Return [x, y] of the center of cell containing provided text 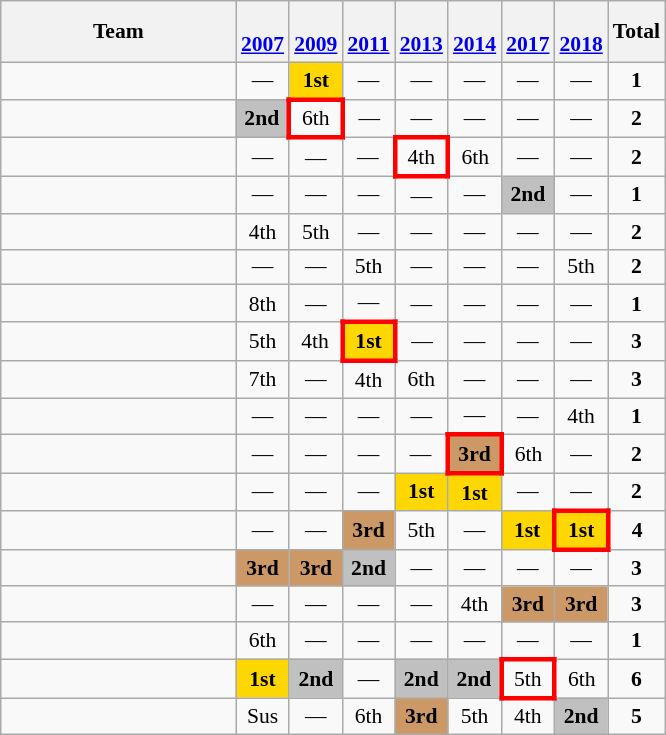
2018 [580, 32]
5 [636, 716]
Team [118, 32]
Sus [262, 716]
6 [636, 678]
2017 [528, 32]
2013 [422, 32]
4 [636, 530]
2007 [262, 32]
2014 [474, 32]
2011 [368, 32]
7th [262, 380]
Total [636, 32]
2009 [316, 32]
8th [262, 304]
